For the text-containing cell, return its midpoint in [x, y] coordinate format. 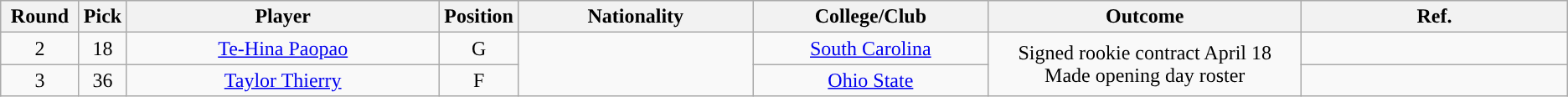
College/Club [871, 17]
Ref. [1435, 17]
South Carolina [871, 48]
2 [40, 48]
18 [102, 48]
Pick [102, 17]
3 [40, 80]
Te-Hina Paopao [283, 48]
36 [102, 80]
Position [479, 17]
Taylor Thierry [283, 80]
Outcome [1145, 17]
Round [40, 17]
Player [283, 17]
F [479, 80]
Ohio State [871, 80]
G [479, 48]
Signed rookie contract April 18Made opening day roster [1145, 64]
Nationality [635, 17]
